Return the [X, Y] coordinate for the center point of the cell that contains the specified text.  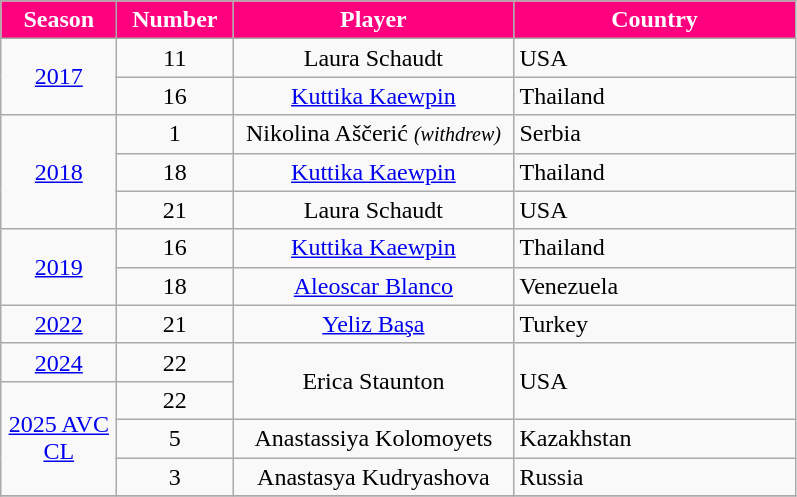
Yeliz Başa [374, 324]
2025 AVC CL [59, 438]
2019 [59, 267]
Nikolina Aščerić (withdrew) [374, 134]
Venezuela [654, 286]
Serbia [654, 134]
Season [59, 20]
5 [175, 438]
Anastassiya Kolomoyets [374, 438]
1 [175, 134]
3 [175, 477]
Country [654, 20]
11 [175, 58]
Aleoscar Blanco [374, 286]
Anastasya Kudryashova [374, 477]
2018 [59, 172]
Russia [654, 477]
Player [374, 20]
2022 [59, 324]
Number [175, 20]
Turkey [654, 324]
2024 [59, 362]
2017 [59, 77]
Kazakhstan [654, 438]
Erica Staunton [374, 381]
